Provide the [x, y] coordinate of the cell's center where the given text is located.  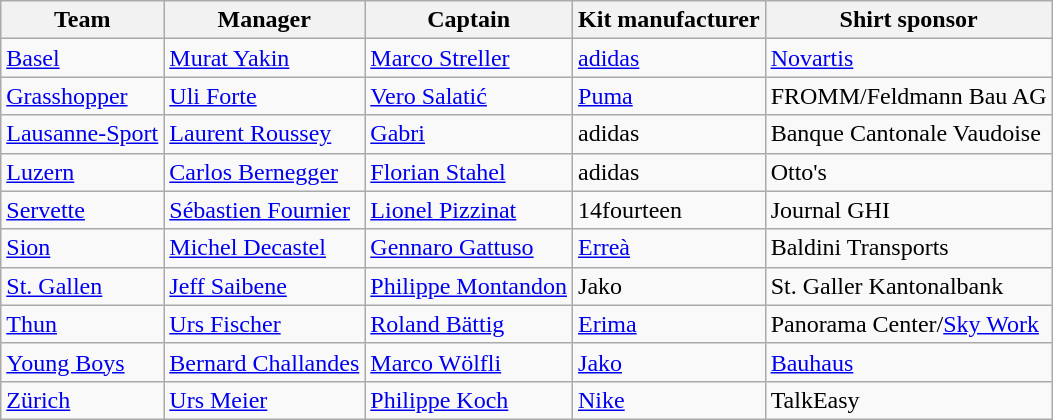
Team [82, 20]
Marco Streller [469, 58]
Kit manufacturer [670, 20]
Captain [469, 20]
Carlos Bernegger [264, 172]
Baldini Transports [908, 248]
Michel Decastel [264, 248]
Manager [264, 20]
Luzern [82, 172]
Novartis [908, 58]
St. Gallen [82, 286]
Marco Wölfli [469, 362]
Thun [82, 324]
Philippe Montandon [469, 286]
FROMM/Feldmann Bau AG [908, 96]
Gennaro Gattuso [469, 248]
Jeff Saibene [264, 286]
Basel [82, 58]
Lionel Pizzinat [469, 210]
Bauhaus [908, 362]
Grasshopper [82, 96]
Journal GHI [908, 210]
Panorama Center/Sky Work [908, 324]
Shirt sponsor [908, 20]
Lausanne-Sport [82, 134]
Puma [670, 96]
14fourteen [670, 210]
Roland Bättig [469, 324]
Banque Cantonale Vaudoise [908, 134]
Murat Yakin [264, 58]
TalkEasy [908, 400]
Urs Meier [264, 400]
Erreà [670, 248]
Sébastien Fournier [264, 210]
Servette [82, 210]
Urs Fischer [264, 324]
Uli Forte [264, 96]
Laurent Roussey [264, 134]
Vero Salatić [469, 96]
Nike [670, 400]
Young Boys [82, 362]
Sion [82, 248]
Florian Stahel [469, 172]
St. Galler Kantonalbank [908, 286]
Bernard Challandes [264, 362]
Zürich [82, 400]
Erima [670, 324]
Otto's [908, 172]
Gabri [469, 134]
Philippe Koch [469, 400]
